Find where the given text appears and provide that cell's center as [x, y] coordinate. 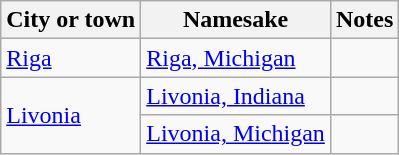
Notes [364, 20]
Livonia, Michigan [236, 134]
Riga, Michigan [236, 58]
Livonia, Indiana [236, 96]
City or town [71, 20]
Namesake [236, 20]
Riga [71, 58]
Livonia [71, 115]
